Search for the cell housing the specified text and yield its [X, Y] center coordinate. 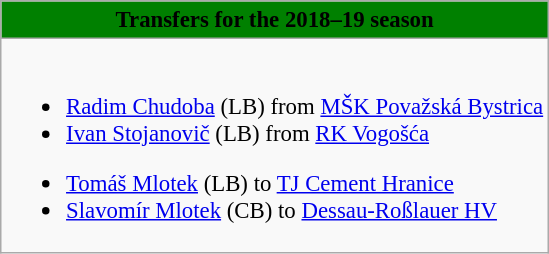
Transfers for the 2018–19 season [275, 20]
